Provide the (x, y) coordinate of the cell's center where the given text is located.  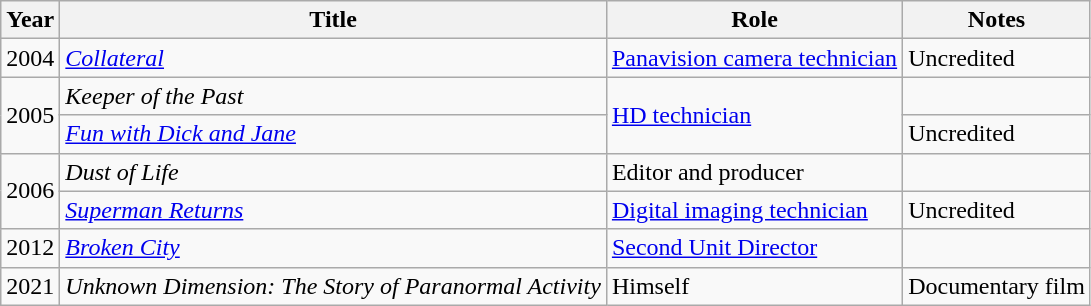
Broken City (334, 248)
Year (30, 20)
Collateral (334, 58)
Role (754, 20)
Himself (754, 286)
2004 (30, 58)
Fun with Dick and Jane (334, 134)
Second Unit Director (754, 248)
Superman Returns (334, 210)
2005 (30, 115)
Editor and producer (754, 172)
Unknown Dimension: The Story of Paranormal Activity (334, 286)
2006 (30, 191)
2012 (30, 248)
Notes (997, 20)
HD technician (754, 115)
2021 (30, 286)
Digital imaging technician (754, 210)
Keeper of the Past (334, 96)
Panavision camera technician (754, 58)
Title (334, 20)
Dust of Life (334, 172)
Documentary film (997, 286)
